Detect which cell encompasses the target text, then output its (X, Y) center coordinate. 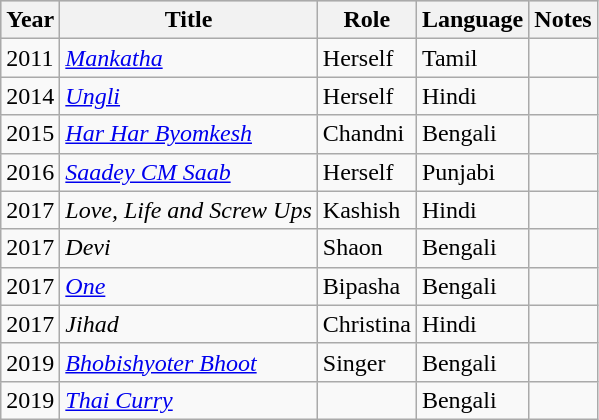
Singer (366, 362)
Bhobishyoter Bhoot (188, 362)
Language (472, 20)
Punjabi (472, 172)
Shaon (366, 248)
One (188, 286)
Chandni (366, 134)
Christina (366, 324)
Thai Curry (188, 400)
2015 (30, 134)
2016 (30, 172)
Devi (188, 248)
Love, Life and Screw Ups (188, 210)
Ungli (188, 96)
Notes (563, 20)
Title (188, 20)
Year (30, 20)
Tamil (472, 58)
Role (366, 20)
Mankatha (188, 58)
2011 (30, 58)
Har Har Byomkesh (188, 134)
Saadey CM Saab (188, 172)
Jihad (188, 324)
Bipasha (366, 286)
2014 (30, 96)
Kashish (366, 210)
